Scan for the cell matching the given text and deliver its (x, y) coordinate at center. 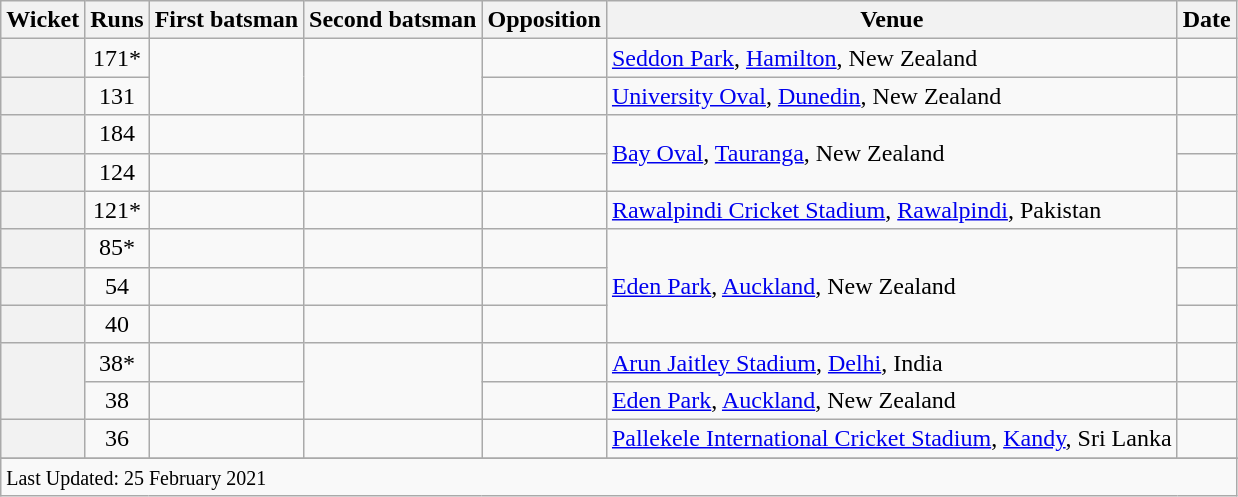
38 (117, 400)
85* (117, 248)
36 (117, 438)
Wicket (43, 20)
Seddon Park, Hamilton, New Zealand (892, 58)
Date (1206, 20)
184 (117, 134)
First batsman (226, 20)
Pallekele International Cricket Stadium, Kandy, Sri Lanka (892, 438)
40 (117, 324)
171* (117, 58)
121* (117, 210)
Opposition (544, 20)
124 (117, 172)
Second batsman (393, 20)
Runs (117, 20)
38* (117, 362)
Rawalpindi Cricket Stadium, Rawalpindi, Pakistan (892, 210)
Arun Jaitley Stadium, Delhi, India (892, 362)
University Oval, Dunedin, New Zealand (892, 96)
Venue (892, 20)
131 (117, 96)
54 (117, 286)
Last Updated: 25 February 2021 (618, 477)
Bay Oval, Tauranga, New Zealand (892, 153)
